Find where the given text appears and provide that cell's center as [x, y] coordinate. 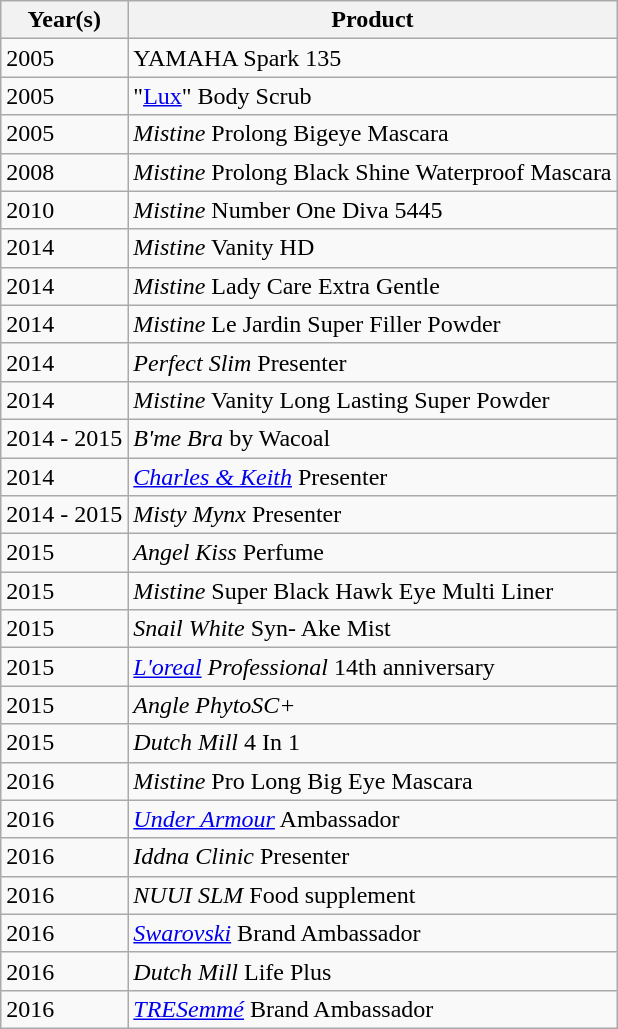
Misty Mynx Presenter [372, 515]
YAMAHA Spark 135 [372, 58]
2008 [64, 172]
Swarovski Brand Ambassador [372, 933]
Mistine Vanity HD [372, 248]
Mistine Pro Long Big Eye Mascara [372, 781]
Mistine Le Jardin Super Filler Powder [372, 324]
Perfect Slim Presenter [372, 362]
Mistine Prolong Black Shine Waterproof Mascara [372, 172]
Dutch Mill Life Plus [372, 971]
Dutch Mill 4 In 1 [372, 743]
Angle PhytoSC+ [372, 705]
Mistine Vanity Long Lasting Super Powder [372, 400]
B'me Bra by Wacoal [372, 438]
Snail White Syn- Ake Mist [372, 629]
"Lux" Body Scrub [372, 96]
Mistine Super Black Hawk Eye Multi Liner [372, 591]
L'oreal Professional 14th anniversary [372, 667]
Year(s) [64, 20]
Mistine Prolong Bigeye Mascara [372, 134]
NUUI SLM Food supplement [372, 895]
TRESemmé Brand Ambassador [372, 1009]
Mistine Number One Diva 5445 [372, 210]
Product [372, 20]
Mistine Lady Care Extra Gentle [372, 286]
Iddna Clinic Presenter [372, 857]
Angel Kiss Perfume [372, 553]
Under Armour Ambassador [372, 819]
Charles & Keith Presenter [372, 477]
2010 [64, 210]
